Extract the [X, Y] coordinate from the center of the cell holding the provided text.  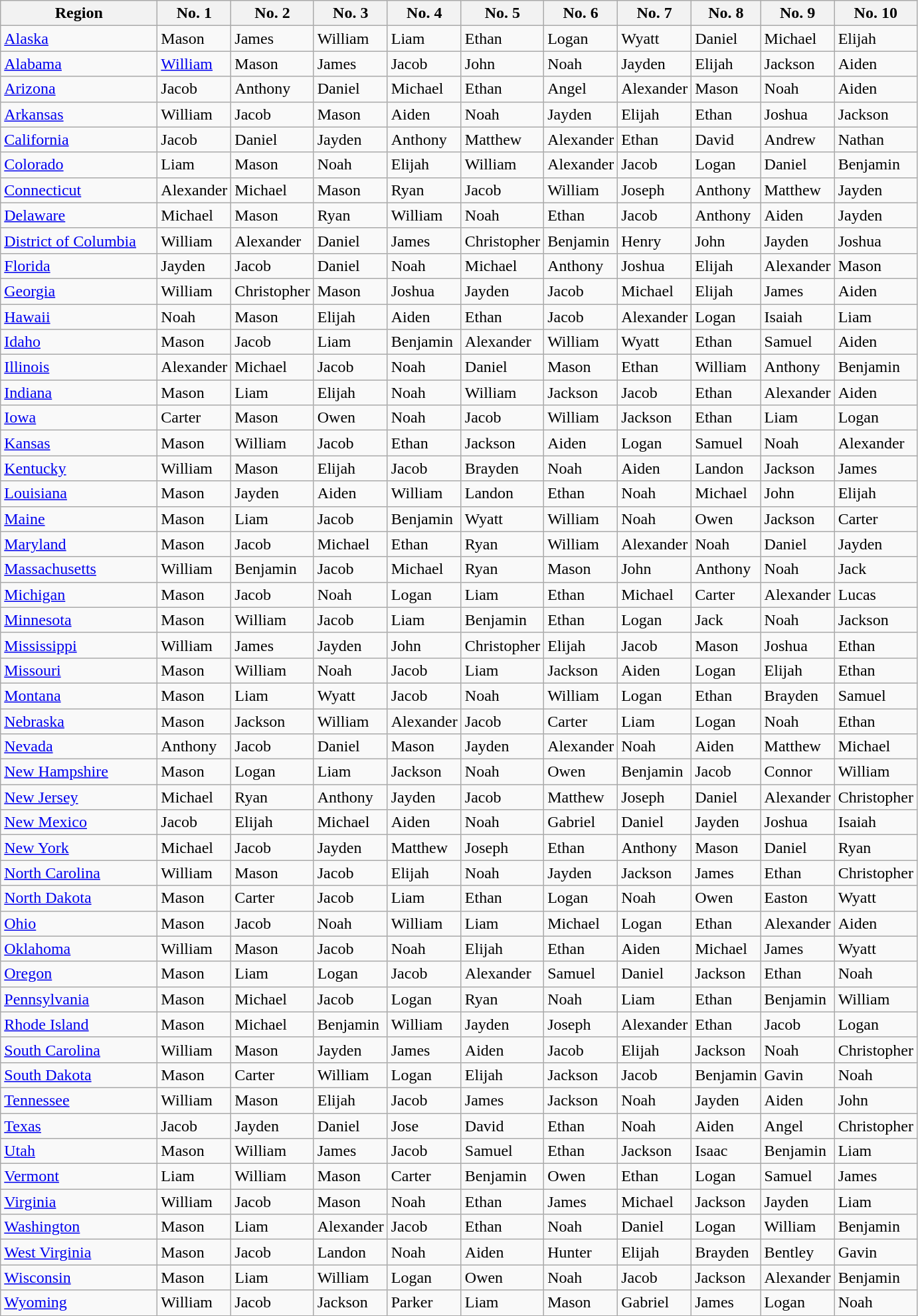
Maine [79, 519]
Missouri [79, 670]
Kansas [79, 443]
No. 3 [351, 13]
No. 7 [655, 13]
Colorado [79, 165]
Kentucky [79, 468]
Pennsylvania [79, 999]
Nathan [875, 140]
West Virginia [79, 1252]
Isaac [726, 1151]
Mississippi [79, 645]
Indiana [79, 393]
New Hampshire [79, 772]
Parker [424, 1303]
Connor [797, 772]
Rhode Island [79, 1024]
North Dakota [79, 898]
Idaho [79, 342]
Florida [79, 266]
No. 5 [502, 13]
Oklahoma [79, 949]
Connecticut [79, 190]
Alaska [79, 39]
Region [79, 13]
Vermont [79, 1176]
Wisconsin [79, 1277]
Maryland [79, 544]
Arizona [79, 89]
Hawaii [79, 317]
Iowa [79, 418]
North Carolina [79, 873]
Washington [79, 1227]
New York [79, 848]
Utah [79, 1151]
California [79, 140]
South Dakota [79, 1075]
Texas [79, 1126]
Easton [797, 898]
No. 9 [797, 13]
Louisiana [79, 494]
New Mexico [79, 822]
No. 10 [875, 13]
Virginia [79, 1202]
No. 6 [581, 13]
Arkansas [79, 114]
District of Columbia [79, 240]
Alabama [79, 64]
Tennessee [79, 1100]
Nebraska [79, 721]
South Carolina [79, 1050]
Jose [424, 1126]
No. 2 [272, 13]
Oregon [79, 974]
Illinois [79, 367]
Massachusetts [79, 569]
Delaware [79, 215]
Ohio [79, 923]
Lucas [875, 595]
Georgia [79, 291]
Montana [79, 696]
Michigan [79, 595]
Nevada [79, 747]
No. 8 [726, 13]
Andrew [797, 140]
No. 1 [194, 13]
Wyoming [79, 1303]
New Jersey [79, 797]
Bentley [797, 1252]
No. 4 [424, 13]
Henry [655, 240]
Hunter [581, 1252]
Minnesota [79, 620]
